For the text-containing cell, return its midpoint in (x, y) coordinate format. 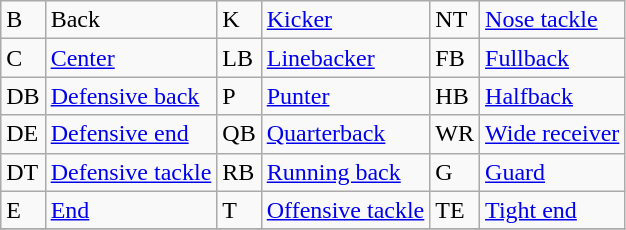
FB (455, 58)
Halfback (552, 96)
HB (455, 96)
DE (23, 134)
K (239, 20)
Defensive end (131, 134)
Nose tackle (552, 20)
RB (239, 172)
Offensive tackle (346, 210)
Punter (346, 96)
G (455, 172)
P (239, 96)
Tight end (552, 210)
C (23, 58)
B (23, 20)
DB (23, 96)
Fullback (552, 58)
DT (23, 172)
E (23, 210)
Back (131, 20)
TE (455, 210)
Wide receiver (552, 134)
Guard (552, 172)
Linebacker (346, 58)
End (131, 210)
T (239, 210)
Defensive tackle (131, 172)
Center (131, 58)
Quarterback (346, 134)
NT (455, 20)
LB (239, 58)
Running back (346, 172)
Kicker (346, 20)
WR (455, 134)
Defensive back (131, 96)
QB (239, 134)
